Search for the cell housing the specified text and yield its (x, y) center coordinate. 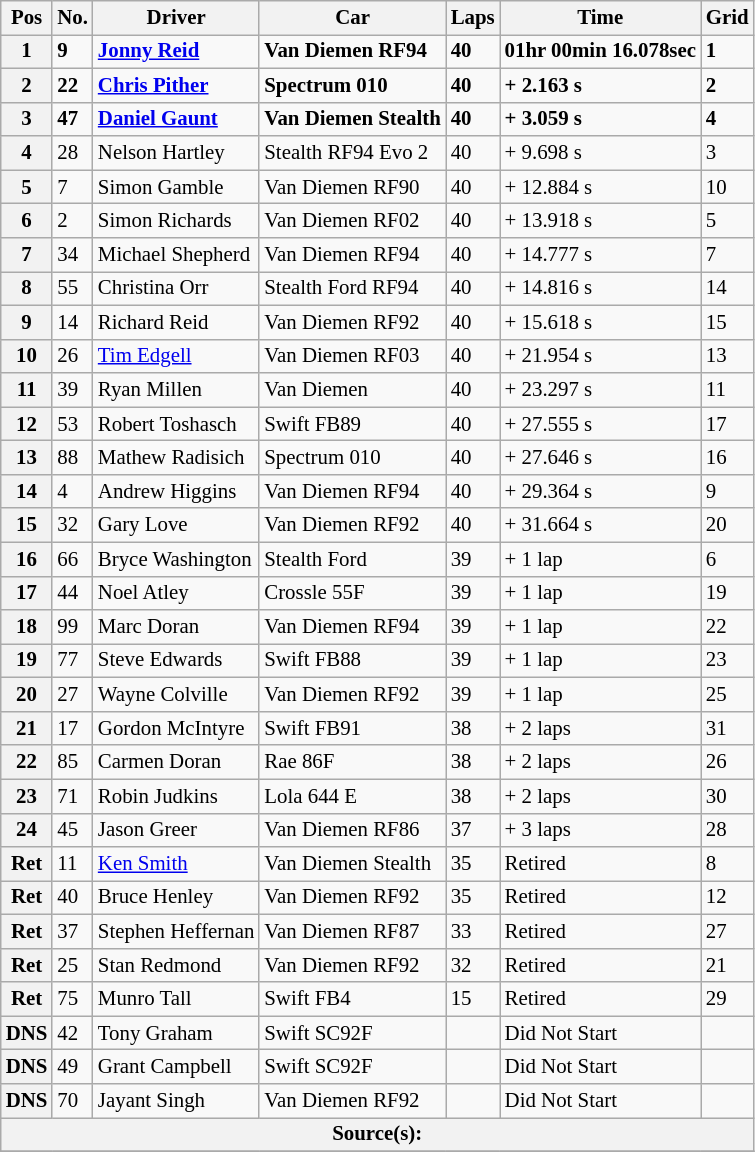
Tim Edgell (176, 356)
18 (27, 627)
77 (72, 661)
Swift FB89 (352, 424)
29 (728, 999)
+ 3 laps (600, 830)
Time (600, 18)
+ 21.954 s (600, 356)
Christina Orr (176, 288)
33 (473, 931)
Gary Love (176, 525)
Tony Graham (176, 1033)
24 (27, 830)
Ryan Millen (176, 390)
Car (352, 18)
Grant Campbell (176, 1067)
71 (72, 796)
Stan Redmond (176, 965)
Wayne Colville (176, 695)
34 (72, 255)
Van Diemen (352, 390)
+ 3.059 s (600, 119)
+ 23.297 s (600, 390)
Stealth RF94 Evo 2 (352, 153)
Daniel Gaunt (176, 119)
Van Diemen RF86 (352, 830)
+ 14.777 s (600, 255)
Swift FB88 (352, 661)
70 (72, 1101)
Stealth Ford RF94 (352, 288)
+ 15.618 s (600, 322)
Laps (473, 18)
85 (72, 762)
Ken Smith (176, 864)
Swift FB91 (352, 728)
Rae 86F (352, 762)
Richard Reid (176, 322)
42 (72, 1033)
Jason Greer (176, 830)
Robert Toshasch (176, 424)
+ 14.816 s (600, 288)
30 (728, 796)
Gordon McIntyre (176, 728)
Simon Richards (176, 221)
Steve Edwards (176, 661)
Driver (176, 18)
44 (72, 593)
Robin Judkins (176, 796)
Van Diemen RF87 (352, 931)
Lola 644 E (352, 796)
+ 12.884 s (600, 187)
Nelson Hartley (176, 153)
53 (72, 424)
Stealth Ford (352, 559)
99 (72, 627)
Source(s): (378, 1135)
+ 31.664 s (600, 525)
Van Diemen RF90 (352, 187)
Michael Shepherd (176, 255)
Grid (728, 18)
47 (72, 119)
Simon Gamble (176, 187)
55 (72, 288)
No. (72, 18)
+ 27.555 s (600, 424)
Van Diemen RF02 (352, 221)
88 (72, 458)
49 (72, 1067)
Munro Tall (176, 999)
Chris Pither (176, 85)
Jonny Reid (176, 51)
Swift FB4 (352, 999)
Andrew Higgins (176, 491)
Bruce Henley (176, 898)
Noel Atley (176, 593)
01hr 00min 16.078sec (600, 51)
Crossle 55F (352, 593)
Carmen Doran (176, 762)
Van Diemen RF03 (352, 356)
Bryce Washington (176, 559)
Mathew Radisich (176, 458)
+ 27.646 s (600, 458)
66 (72, 559)
+ 9.698 s (600, 153)
Stephen Heffernan (176, 931)
75 (72, 999)
Pos (27, 18)
+ 29.364 s (600, 491)
+ 2.163 s (600, 85)
Marc Doran (176, 627)
31 (728, 728)
+ 13.918 s (600, 221)
45 (72, 830)
Jayant Singh (176, 1101)
